Find where the given text appears and provide that cell's center as [x, y] coordinate. 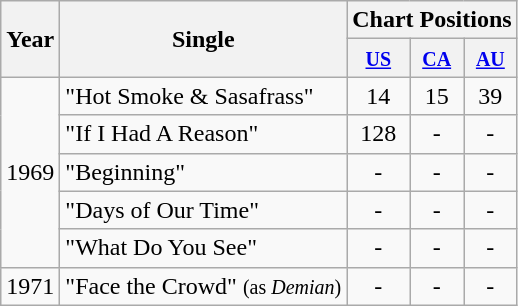
"Beginning" [204, 172]
"What Do You See" [204, 248]
US [378, 58]
"Hot Smoke & Sasafrass" [204, 96]
CA [437, 58]
"If I Had A Reason" [204, 134]
15 [437, 96]
128 [378, 134]
1969 [30, 172]
AU [491, 58]
"Days of Our Time" [204, 210]
Single [204, 39]
Year [30, 39]
Chart Positions [432, 20]
14 [378, 96]
"Face the Crowd" (as Demian) [204, 286]
1971 [30, 286]
39 [491, 96]
